Pinpoint the cell where the given text exists, returning its (X, Y) midpoint coordinate. 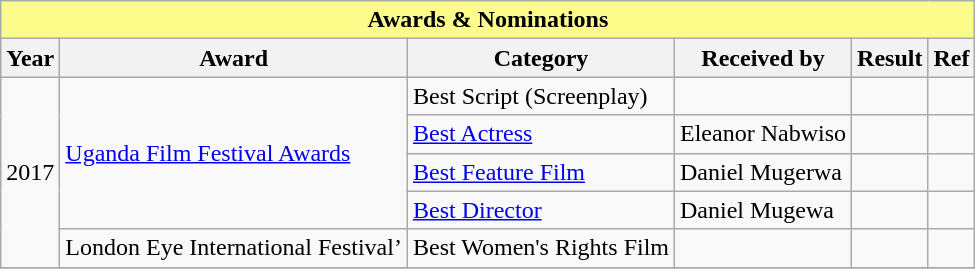
Uganda Film Festival Awards (234, 153)
Received by (764, 58)
Result (890, 58)
Daniel Mugerwa (764, 172)
Best Feature Film (540, 172)
Best Director (540, 210)
Best Script (Screenplay) (540, 96)
Award (234, 58)
Ref (952, 58)
Best Women's Rights Film (540, 248)
Category (540, 58)
Best Actress (540, 134)
Eleanor Nabwiso (764, 134)
Awards & Nominations (488, 20)
Daniel Mugewa (764, 210)
London Eye International Festival’ (234, 248)
Year (30, 58)
2017 (30, 172)
